Return the (x, y) coordinate for the center point of the cell that contains the specified text.  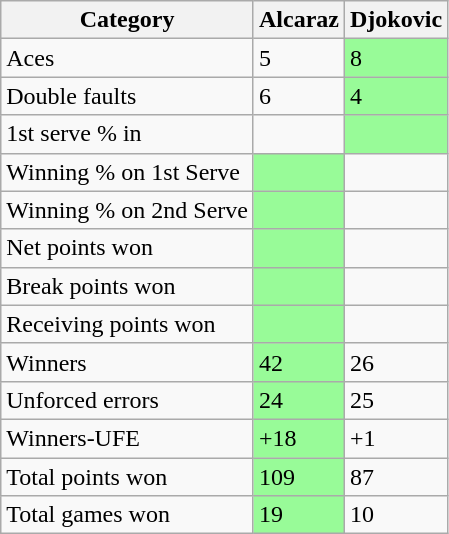
Net points won (128, 248)
1st serve % in (128, 134)
5 (298, 58)
Receiving points won (128, 324)
8 (396, 58)
Winning % on 1st Serve (128, 172)
6 (298, 96)
87 (396, 477)
Total points won (128, 477)
Total games won (128, 515)
Double faults (128, 96)
Unforced errors (128, 400)
25 (396, 400)
Winners (128, 362)
4 (396, 96)
Break points won (128, 286)
Alcaraz (298, 20)
+1 (396, 438)
24 (298, 400)
109 (298, 477)
19 (298, 515)
+18 (298, 438)
Category (128, 20)
Winning % on 2nd Serve (128, 210)
42 (298, 362)
26 (396, 362)
Winners-UFE (128, 438)
Djokovic (396, 20)
10 (396, 515)
Aces (128, 58)
